For the text-containing cell, return its midpoint in [x, y] coordinate format. 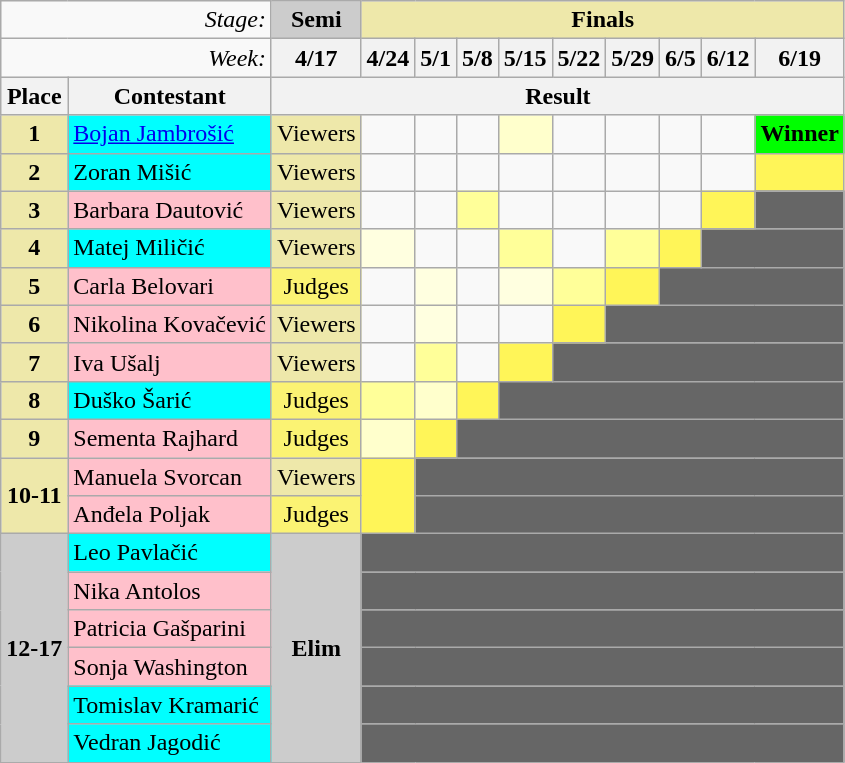
Nika Antolos [170, 591]
Tomislav Kramarić [170, 705]
Nikolina Kovačević [170, 324]
Stage: [136, 20]
Manuela Svorcan [170, 477]
Semi [316, 20]
5/22 [579, 58]
7 [34, 362]
6/19 [800, 58]
5/15 [525, 58]
3 [34, 210]
12-17 [34, 648]
Barbara Dautović [170, 210]
Elim [316, 648]
4 [34, 248]
5/8 [478, 58]
5 [34, 286]
Iva Ušalj [170, 362]
6 [34, 324]
Week: [136, 58]
9 [34, 438]
Contestant [170, 96]
Zoran Mišić [170, 172]
10-11 [34, 496]
Duško Šarić [170, 400]
4/24 [388, 58]
Result [558, 96]
1 [34, 134]
4/17 [316, 58]
Anđela Poljak [170, 515]
Leo Pavlačić [170, 553]
5/29 [633, 58]
Bojan Jambrošić [170, 134]
Vedran Jagodić [170, 743]
Sementa Rajhard [170, 438]
Winner [800, 134]
Patricia Gašparini [170, 629]
Finals [602, 20]
5/1 [436, 58]
6/5 [681, 58]
Sonja Washington [170, 667]
6/12 [728, 58]
Carla Belovari [170, 286]
Matej Miličić [170, 248]
8 [34, 400]
Place [34, 96]
2 [34, 172]
